From the cell containing the given text, extract its center point as [X, Y] coordinate. 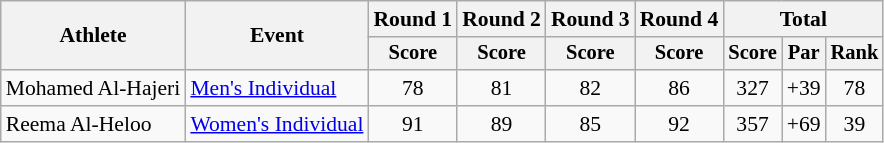
81 [502, 88]
86 [680, 88]
Athlete [94, 36]
327 [752, 88]
Mohamed Al-Hajeri [94, 88]
89 [502, 124]
39 [855, 124]
Par [804, 54]
82 [590, 88]
85 [590, 124]
+69 [804, 124]
Round 2 [502, 19]
Round 4 [680, 19]
Total [803, 19]
Event [276, 36]
Rank [855, 54]
+39 [804, 88]
91 [412, 124]
Reema Al-Heloo [94, 124]
Round 1 [412, 19]
92 [680, 124]
Round 3 [590, 19]
Men's Individual [276, 88]
Women's Individual [276, 124]
357 [752, 124]
